Extract the [x, y] coordinate from the center of the cell holding the provided text.  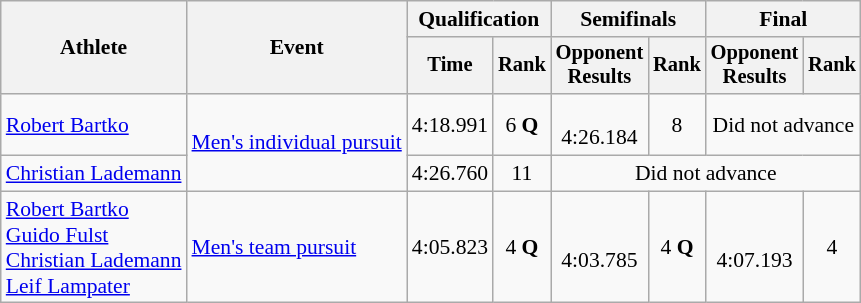
Time [450, 66]
Semifinals [628, 19]
6 Q [522, 124]
Athlete [94, 48]
4:18.991 [450, 124]
Men's individual pursuit [297, 142]
Final [784, 19]
8 [677, 124]
4:26.184 [600, 124]
4 [832, 247]
4:07.193 [754, 247]
4:03.785 [600, 247]
Qualification [479, 19]
4:26.760 [450, 174]
11 [522, 174]
Christian Lademann [94, 174]
4:05.823 [450, 247]
Robert BartkoGuido FulstChristian LademannLeif Lampater [94, 247]
Event [297, 48]
Robert Bartko [94, 124]
Men's team pursuit [297, 247]
